Determine the (x, y) coordinate at the center of the cell enclosing the given text.  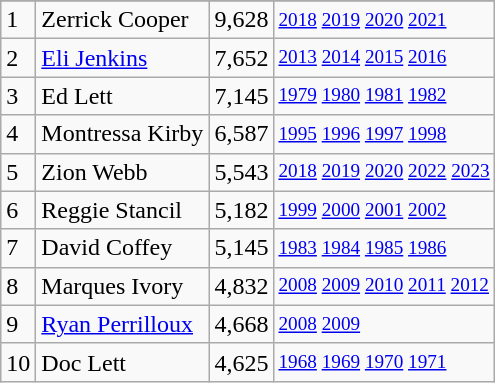
6 (18, 210)
1968 1969 1970 1971 (384, 362)
4,832 (242, 286)
7,652 (242, 58)
Marques Ivory (122, 286)
Ryan Perrilloux (122, 324)
1983 1984 1985 1986 (384, 248)
Reggie Stancil (122, 210)
Zion Webb (122, 172)
David Coffey (122, 248)
5 (18, 172)
3 (18, 96)
Montressa Kirby (122, 134)
5,543 (242, 172)
2018 2019 2020 2021 (384, 20)
7,145 (242, 96)
4,625 (242, 362)
9 (18, 324)
1999 2000 2001 2002 (384, 210)
Ed Lett (122, 96)
2008 2009 2010 2011 2012 (384, 286)
4 (18, 134)
Eli Jenkins (122, 58)
2 (18, 58)
8 (18, 286)
7 (18, 248)
2018 2019 2020 2022 2023 (384, 172)
1979 1980 1981 1982 (384, 96)
2008 2009 (384, 324)
Doc Lett (122, 362)
1995 1996 1997 1998 (384, 134)
9,628 (242, 20)
10 (18, 362)
Zerrick Cooper (122, 20)
4,668 (242, 324)
1 (18, 20)
5,182 (242, 210)
5,145 (242, 248)
6,587 (242, 134)
2013 2014 2015 2016 (384, 58)
